For the text-containing cell, return its midpoint in [X, Y] coordinate format. 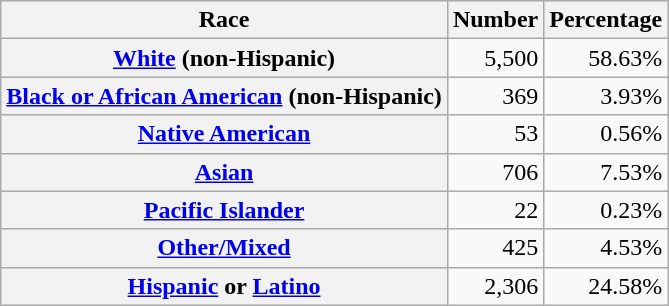
22 [495, 210]
Race [224, 20]
369 [495, 96]
Percentage [606, 20]
Other/Mixed [224, 248]
Hispanic or Latino [224, 286]
Number [495, 20]
3.93% [606, 96]
White (non-Hispanic) [224, 58]
Black or African American (non-Hispanic) [224, 96]
4.53% [606, 248]
7.53% [606, 172]
58.63% [606, 58]
Asian [224, 172]
425 [495, 248]
Pacific Islander [224, 210]
5,500 [495, 58]
0.23% [606, 210]
24.58% [606, 286]
Native American [224, 134]
0.56% [606, 134]
706 [495, 172]
2,306 [495, 286]
53 [495, 134]
